From the cell containing the given text, extract its center point as [x, y] coordinate. 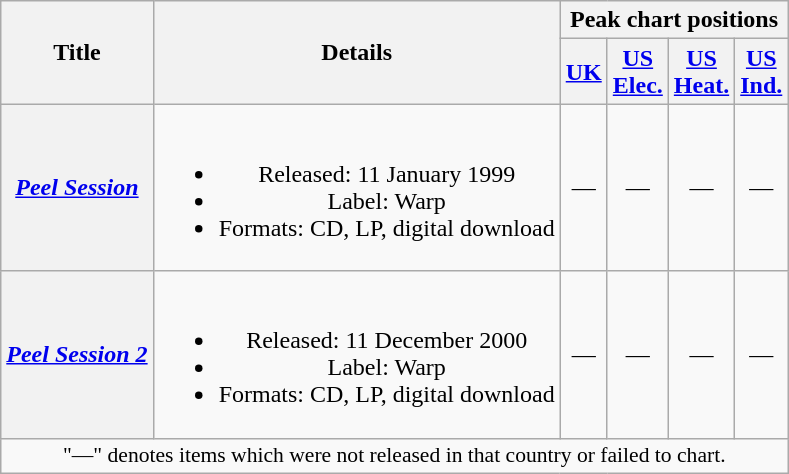
Released: 11 January 1999Label: WarpFormats: CD, LP, digital download [356, 188]
UK [584, 72]
Details [356, 52]
US Ind. [762, 72]
Released: 11 December 2000Label: WarpFormats: CD, LP, digital download [356, 354]
Peel Session [77, 188]
Peel Session 2 [77, 354]
US Elec. [638, 72]
US Heat. [701, 72]
Peak chart positions [674, 20]
"—" denotes items which were not released in that country or failed to chart. [394, 456]
Title [77, 52]
